From the cell containing the given text, extract its center point as (x, y) coordinate. 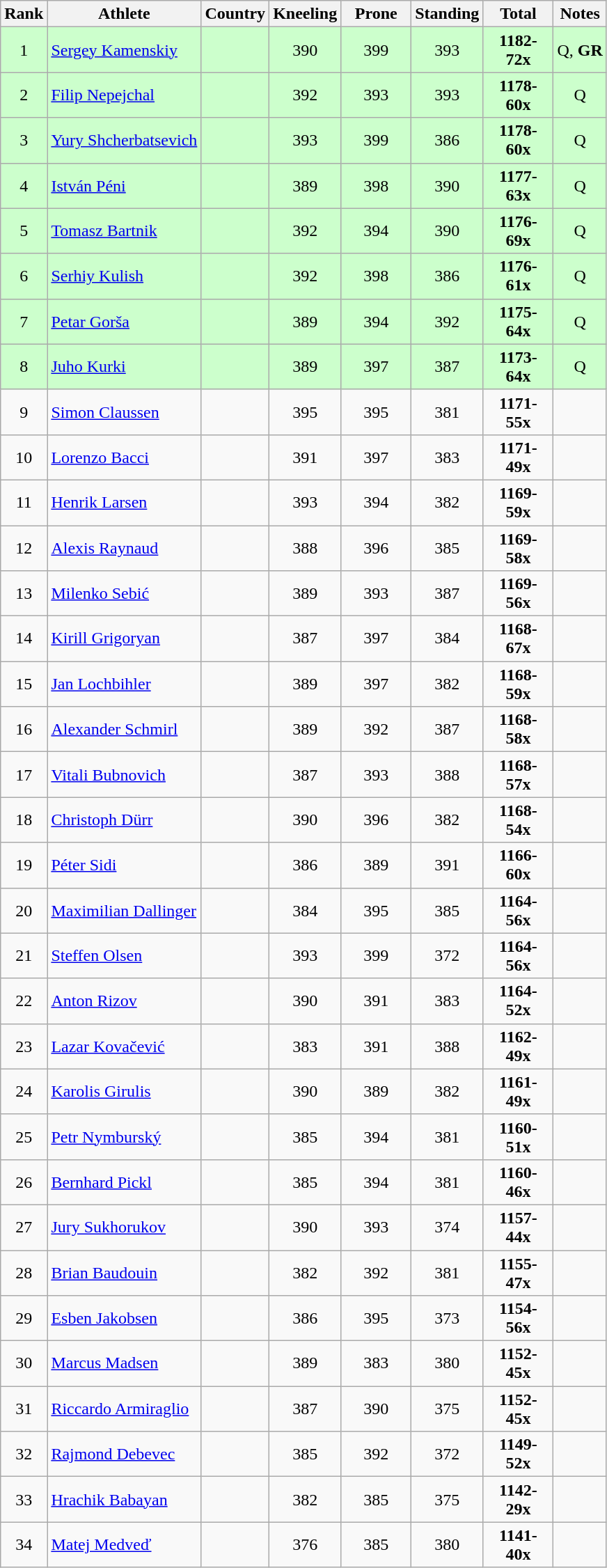
26 (24, 1182)
Brian Baudouin (124, 1273)
1177-63x (518, 185)
1168-57x (518, 774)
1176-61x (518, 276)
Alexander Schmirl (124, 730)
Anton Rizov (124, 1001)
Matej Medveď (124, 1544)
21 (24, 955)
1 (24, 50)
1141-40x (518, 1544)
1157-44x (518, 1227)
3 (24, 141)
13 (24, 593)
2 (24, 95)
Juho Kurki (124, 366)
1171-49x (518, 457)
Esben Jakobsen (124, 1319)
Yury Shcherbatsevich (124, 141)
376 (305, 1544)
Riccardo Armiraglio (124, 1409)
Rank (24, 14)
25 (24, 1136)
1164-52x (518, 1001)
15 (24, 684)
10 (24, 457)
Alexis Raynaud (124, 547)
1161-49x (518, 1092)
Hrachik Babayan (124, 1500)
11 (24, 503)
1160-51x (518, 1136)
1142-29x (518, 1500)
34 (24, 1544)
29 (24, 1319)
Lorenzo Bacci (124, 457)
14 (24, 639)
Lazar Kovačević (124, 1046)
1168-58x (518, 730)
István Péni (124, 185)
Notes (580, 14)
8 (24, 366)
1160-46x (518, 1182)
23 (24, 1046)
31 (24, 1409)
5 (24, 231)
Petr Nymburský (124, 1136)
16 (24, 730)
9 (24, 412)
28 (24, 1273)
1175-64x (518, 322)
Henrik Larsen (124, 503)
Q, GR (580, 50)
Maximilian Dallinger (124, 911)
Steffen Olsen (124, 955)
33 (24, 1500)
Jury Sukhorukov (124, 1227)
1168-54x (518, 820)
1169-56x (518, 593)
Bernhard Pickl (124, 1182)
Standing (447, 14)
17 (24, 774)
373 (447, 1319)
Marcus Madsen (124, 1363)
24 (24, 1092)
Péter Sidi (124, 865)
7 (24, 322)
Kirill Grigoryan (124, 639)
Filip Nepejchal (124, 95)
18 (24, 820)
4 (24, 185)
Athlete (124, 14)
Serhiy Kulish (124, 276)
1169-58x (518, 547)
1173-64x (518, 366)
1154-56x (518, 1319)
20 (24, 911)
19 (24, 865)
Kneeling (305, 14)
Christoph Dürr (124, 820)
Rajmond Debevec (124, 1454)
Country (235, 14)
6 (24, 276)
1166-60x (518, 865)
1149-52x (518, 1454)
Milenko Sebić (124, 593)
27 (24, 1227)
1155-47x (518, 1273)
Simon Claussen (124, 412)
1162-49x (518, 1046)
Prone (376, 14)
Tomasz Bartnik (124, 231)
Jan Lochbihler (124, 684)
1176-69x (518, 231)
1168-59x (518, 684)
Karolis Girulis (124, 1092)
Total (518, 14)
22 (24, 1001)
Vitali Bubnovich (124, 774)
1182-72x (518, 50)
1168-67x (518, 639)
Sergey Kamenskiy (124, 50)
12 (24, 547)
374 (447, 1227)
1169-59x (518, 503)
30 (24, 1363)
32 (24, 1454)
Petar Gorša (124, 322)
1171-55x (518, 412)
